Extract the [X, Y] coordinate from the center of the cell holding the provided text.  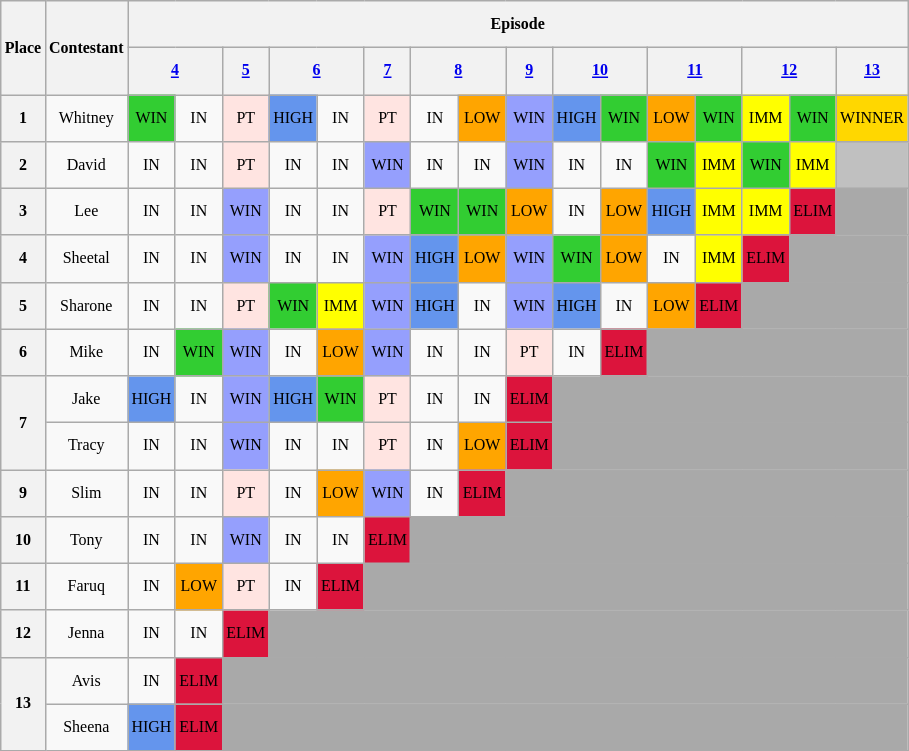
1 [23, 118]
Tracy [86, 446]
Whitney [86, 118]
2 [23, 164]
Lee [86, 212]
Sheetal [86, 258]
Sharone [86, 306]
Mike [86, 352]
3 [23, 212]
Contestant [86, 47]
Tony [86, 540]
Slim [86, 492]
Jenna [86, 634]
David [86, 164]
Jake [86, 398]
Faruq [86, 586]
Place [23, 47]
WINNER [872, 118]
8 [458, 70]
Episode [518, 24]
Sheena [86, 728]
Avis [86, 680]
